Provide the (X, Y) coordinate of the cell's center where the given text is located.  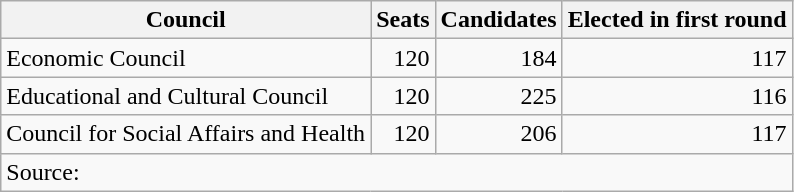
Economic Council (186, 58)
Council for Social Affairs and Health (186, 134)
206 (498, 134)
Council (186, 20)
Seats (403, 20)
Source: (396, 172)
225 (498, 96)
116 (677, 96)
Elected in first round (677, 20)
184 (498, 58)
Candidates (498, 20)
Educational and Cultural Council (186, 96)
